Identify which cell holds the provided text, then report its [x, y] central coordinate. 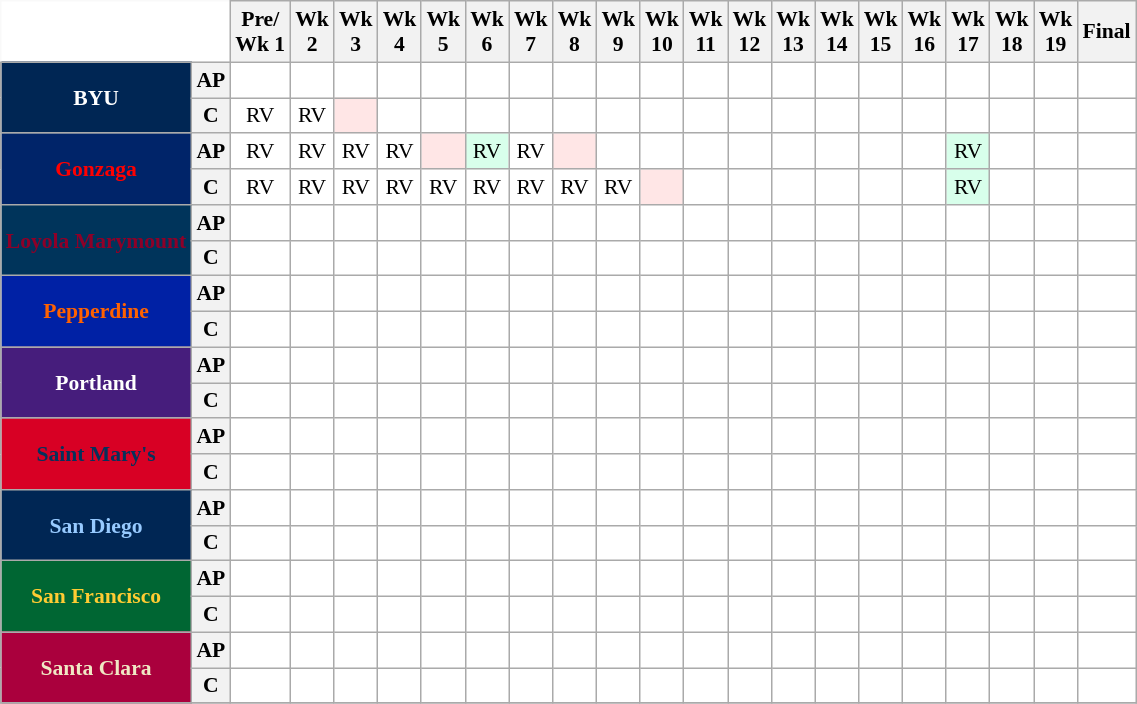
BYU [96, 98]
Wk13 [793, 32]
Wk10 [662, 32]
Wk19 [1056, 32]
Wk3 [356, 32]
San Diego [96, 526]
Pre/Wk 1 [260, 32]
Saint Mary's [96, 454]
Wk7 [531, 32]
Wk9 [618, 32]
Pepperdine [96, 312]
Gonzaga [96, 170]
Final [1106, 32]
Wk11 [706, 32]
Wk17 [968, 32]
Wk16 [924, 32]
Portland [96, 382]
Loyola Marymount [96, 240]
Wk6 [487, 32]
Wk2 [312, 32]
Wk8 [575, 32]
Wk15 [881, 32]
Wk18 [1012, 32]
Wk14 [837, 32]
Wk5 [443, 32]
San Francisco [96, 596]
Santa Clara [96, 668]
Wk12 [750, 32]
Wk4 [400, 32]
